Search for the cell housing the specified text and yield its (X, Y) center coordinate. 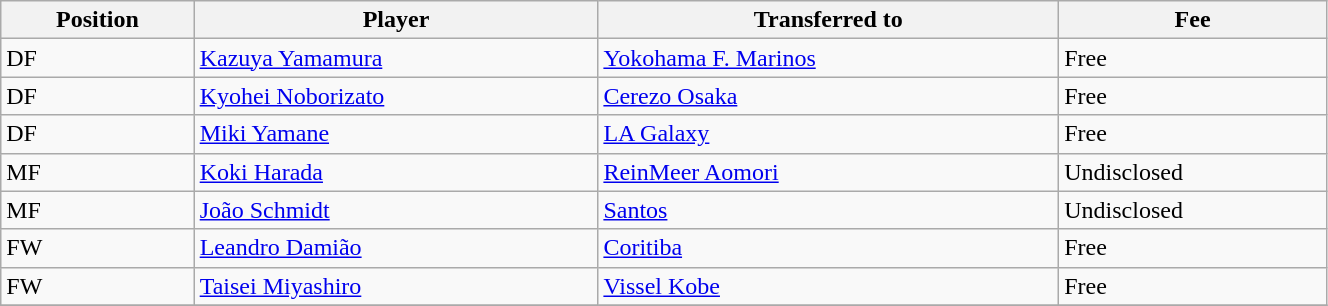
Koki Harada (396, 172)
Coritiba (828, 248)
Yokohama F. Marinos (828, 58)
Miki Yamane (396, 134)
Kyohei Noborizato (396, 96)
LA Galaxy (828, 134)
Kazuya Yamamura (396, 58)
ReinMeer Aomori (828, 172)
Vissel Kobe (828, 286)
João Schmidt (396, 210)
Taisei Miyashiro (396, 286)
Position (98, 20)
Cerezo Osaka (828, 96)
Leandro Damião (396, 248)
Transferred to (828, 20)
Player (396, 20)
Fee (1193, 20)
Santos (828, 210)
